Determine the [x, y] coordinate at the center of the cell enclosing the given text.  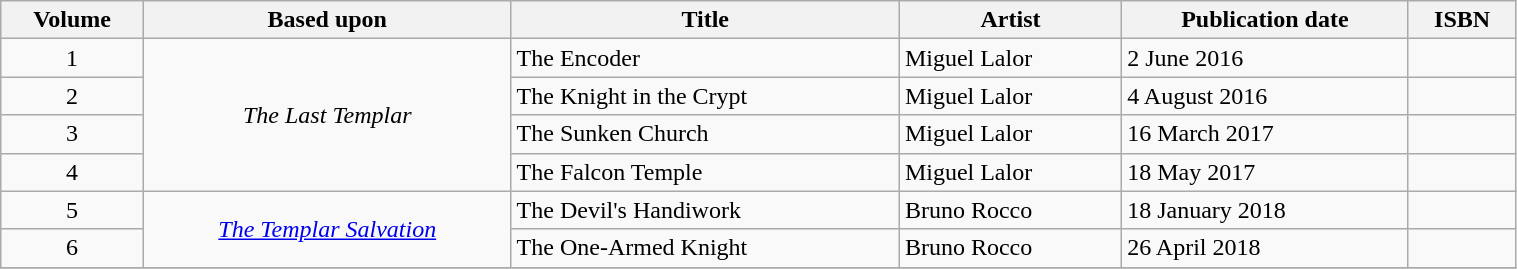
4 [72, 172]
ISBN [1462, 20]
The Last Templar [327, 115]
Volume [72, 20]
Publication date [1266, 20]
2 [72, 96]
Artist [1010, 20]
Based upon [327, 20]
2 June 2016 [1266, 58]
26 April 2018 [1266, 248]
1 [72, 58]
The Devil's Handiwork [705, 210]
Title [705, 20]
18 May 2017 [1266, 172]
6 [72, 248]
3 [72, 134]
18 January 2018 [1266, 210]
16 March 2017 [1266, 134]
The Falcon Temple [705, 172]
The Knight in the Crypt [705, 96]
The Encoder [705, 58]
The One-Armed Knight [705, 248]
4 August 2016 [1266, 96]
The Templar Salvation [327, 229]
5 [72, 210]
The Sunken Church [705, 134]
